Pinpoint the cell where the given text exists, returning its [x, y] midpoint coordinate. 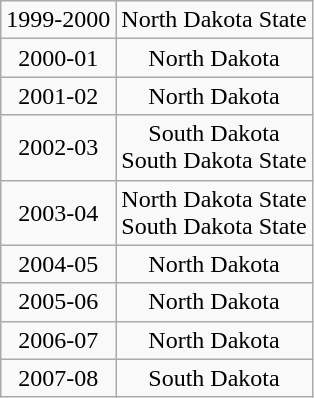
2006-07 [58, 340]
2004-05 [58, 264]
2000-01 [58, 58]
2005-06 [58, 302]
2001-02 [58, 96]
1999-2000 [58, 20]
South DakotaSouth Dakota State [214, 148]
2002-03 [58, 148]
North Dakota StateSouth Dakota State [214, 212]
South Dakota [214, 378]
2003-04 [58, 212]
2007-08 [58, 378]
North Dakota State [214, 20]
